Search for the cell housing the specified text and yield its (x, y) center coordinate. 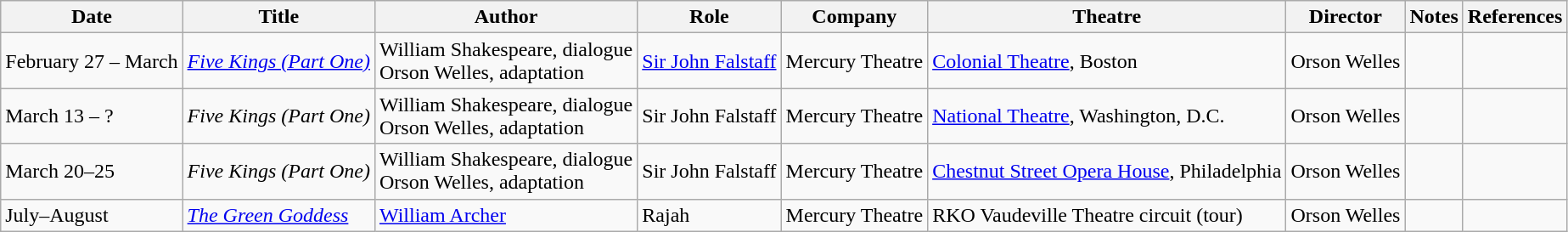
Role (710, 17)
Author (506, 17)
Theatre (1107, 17)
February 27 – March (92, 61)
RKO Vaudeville Theatre circuit (tour) (1107, 215)
March 20–25 (92, 172)
Company (854, 17)
March 13 – ? (92, 116)
William Archer (506, 215)
Colonial Theatre, Boston (1107, 61)
Director (1346, 17)
The Green Goddess (278, 215)
References (1515, 17)
Notes (1434, 17)
Date (92, 17)
Title (278, 17)
July–August (92, 215)
Chestnut Street Opera House, Philadelphia (1107, 172)
National Theatre, Washington, D.C. (1107, 116)
Rajah (710, 215)
